Capture the cell that displays the provided text and extract its (X, Y) central coordinate. 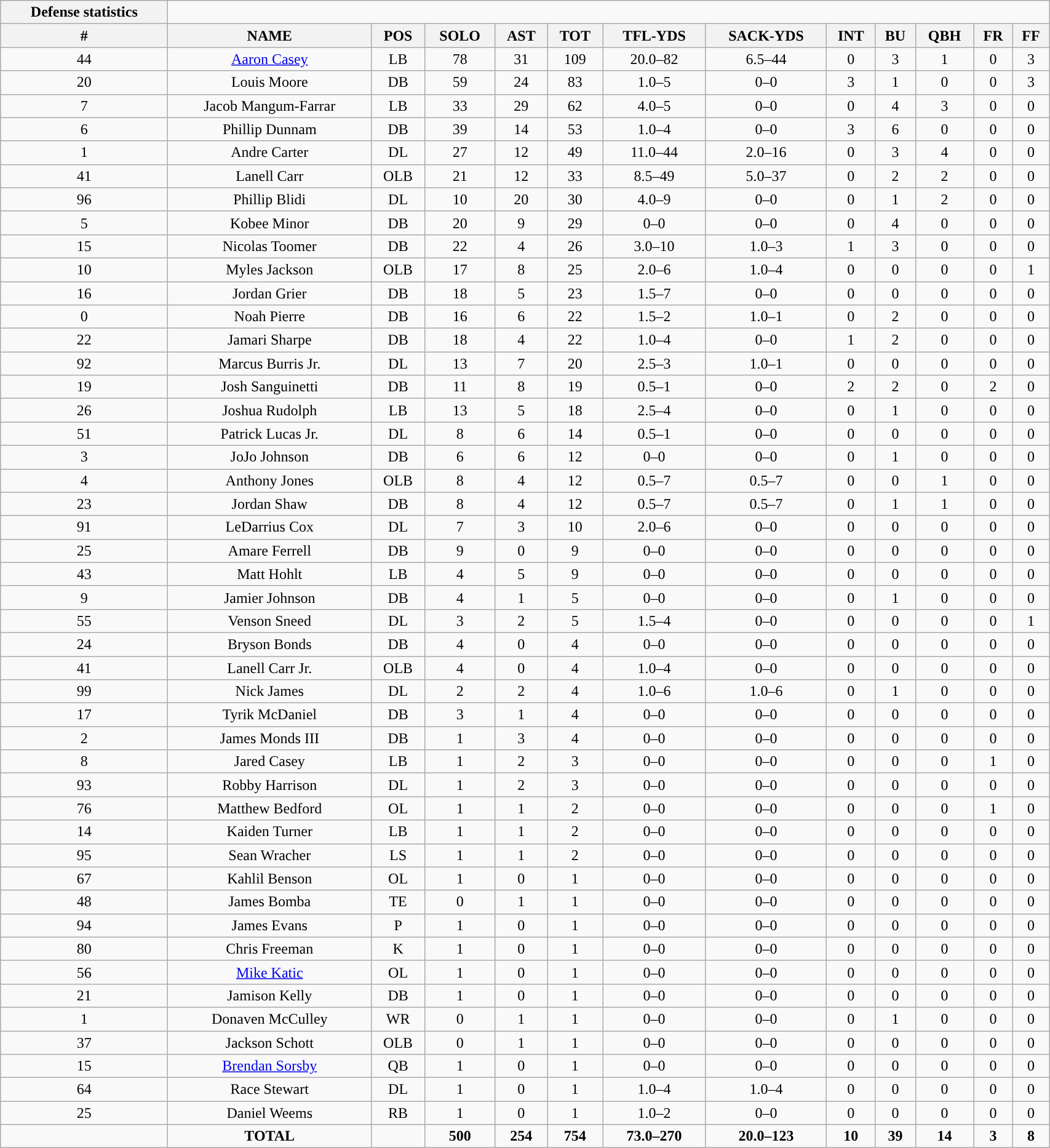
K (399, 949)
20.0–82 (654, 59)
Anthony Jones (269, 480)
Kahlil Benson (269, 879)
43 (84, 574)
3.0–10 (654, 246)
67 (84, 879)
99 (84, 692)
109 (575, 59)
Jordan Grier (269, 293)
James Evans (269, 925)
Marcus Burris Jr. (269, 364)
254 (522, 1136)
Sean Wracher (269, 855)
64 (84, 1090)
53 (575, 129)
JoJo Johnson (269, 457)
6.5–44 (766, 59)
500 (459, 1136)
James Bomba (269, 902)
1.0–5 (654, 82)
31 (522, 59)
Kobee Minor (269, 223)
LS (399, 855)
76 (84, 808)
27 (459, 153)
TE (399, 902)
P (399, 925)
QB (399, 1066)
11 (459, 387)
Jared Casey (269, 762)
48 (84, 902)
94 (84, 925)
Daniel Weems (269, 1113)
FF (1031, 36)
Louis Moore (269, 82)
SOLO (459, 36)
Nicolas Toomer (269, 246)
78 (459, 59)
1.5–4 (654, 621)
AST (522, 36)
Robby Harrison (269, 785)
2.0–16 (766, 153)
Jamier Johnson (269, 597)
QBH (945, 36)
Myles Jackson (269, 269)
INT (851, 36)
Jackson Schott (269, 1043)
TFL-YDS (654, 36)
Jamison Kelly (269, 995)
Chris Freeman (269, 949)
95 (84, 855)
Jacob Mangum-Farrar (269, 106)
Matt Hohlt (269, 574)
93 (84, 785)
11.0–44 (654, 153)
4.0–5 (654, 106)
WR (399, 1019)
8.5–49 (654, 176)
56 (84, 972)
Noah Pierre (269, 317)
51 (84, 434)
1.0–2 (654, 1113)
Brendan Sorsby (269, 1066)
BU (896, 36)
55 (84, 621)
TOT (575, 36)
4.0–9 (654, 199)
FR (993, 36)
Nick James (269, 692)
Mike Katic (269, 972)
Amare Ferrell (269, 551)
80 (84, 949)
Phillip Dunnam (269, 129)
Aaron Casey (269, 59)
83 (575, 82)
59 (459, 82)
Jordan Shaw (269, 504)
# (84, 36)
73.0–270 (654, 1136)
62 (575, 106)
1.5–7 (654, 293)
Bryson Bonds (269, 644)
754 (575, 1136)
Venson Sneed (269, 621)
POS (399, 36)
Defense statistics (84, 12)
5.0–37 (766, 176)
2.5–3 (654, 364)
37 (84, 1043)
SACK-YDS (766, 36)
NAME (269, 36)
Josh Sanguinetti (269, 387)
2.5–4 (654, 410)
Donaven McCulley (269, 1019)
James Monds III (269, 738)
Tyrik McDaniel (269, 715)
1.5–2 (654, 317)
Andre Carter (269, 153)
30 (575, 199)
LeDarrius Cox (269, 527)
Jamari Sharpe (269, 340)
Kaiden Turner (269, 832)
91 (84, 527)
Matthew Bedford (269, 808)
RB (399, 1113)
Joshua Rudolph (269, 410)
Phillip Blidi (269, 199)
Patrick Lucas Jr. (269, 434)
1.0–3 (766, 246)
44 (84, 59)
Race Stewart (269, 1090)
TOTAL (269, 1136)
20.0–123 (766, 1136)
Lanell Carr (269, 176)
96 (84, 199)
92 (84, 364)
49 (575, 153)
Lanell Carr Jr. (269, 668)
